Capture the cell that displays the provided text and extract its (X, Y) central coordinate. 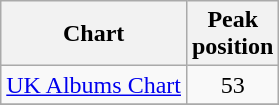
53 (232, 85)
Chart (94, 34)
Peakposition (232, 34)
UK Albums Chart (94, 85)
